Output the [X, Y] coordinate of the center of the cell containing the given text.  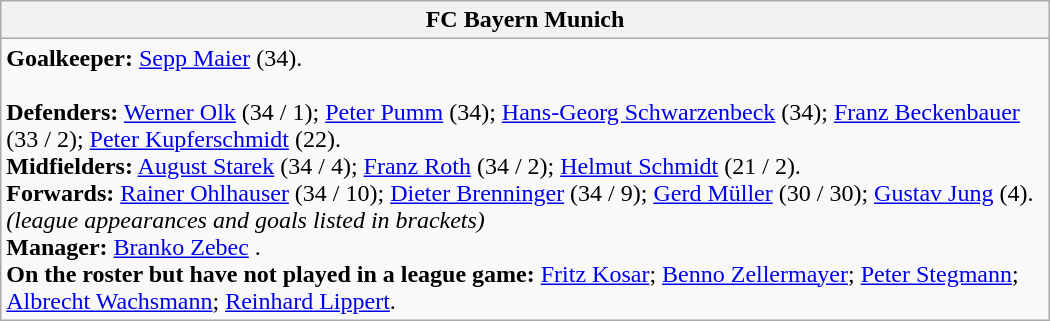
FC Bayern Munich [525, 20]
